Pinpoint the cell where the given text exists, returning its (x, y) midpoint coordinate. 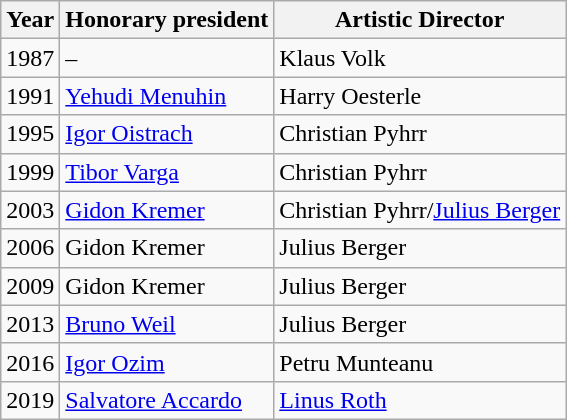
2016 (30, 362)
2006 (30, 248)
Tibor Varga (167, 172)
Year (30, 20)
1995 (30, 134)
Yehudi Menuhin (167, 96)
Harry Oesterle (420, 96)
1991 (30, 96)
Klaus Volk (420, 58)
Bruno Weil (167, 324)
– (167, 58)
Salvatore Accardo (167, 400)
Christian Pyhrr/Julius Berger (420, 210)
2003 (30, 210)
Igor Ozim (167, 362)
Artistic Director (420, 20)
Honorary president (167, 20)
Igor Oistrach (167, 134)
Linus Roth (420, 400)
1987 (30, 58)
2019 (30, 400)
Petru Munteanu (420, 362)
2013 (30, 324)
1999 (30, 172)
2009 (30, 286)
